Locate the cell with the specified text and output its [X, Y] center coordinate. 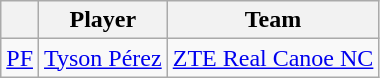
Team [273, 20]
PF [20, 58]
Player [104, 20]
Tyson Pérez [104, 58]
ZTE Real Canoe NC [273, 58]
